Find where the given text appears and provide that cell's center as [x, y] coordinate. 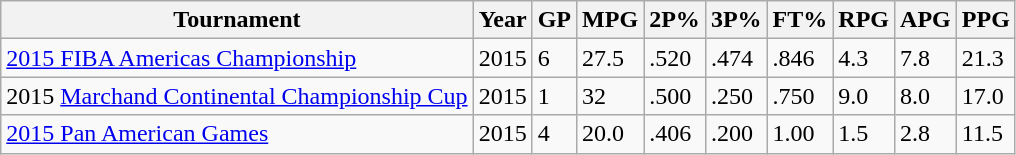
2.8 [926, 134]
32 [610, 96]
2015 Pan American Games [237, 134]
1.00 [800, 134]
.846 [800, 58]
8.0 [926, 96]
1 [554, 96]
GP [554, 20]
20.0 [610, 134]
9.0 [864, 96]
.250 [736, 96]
6 [554, 58]
APG [926, 20]
.406 [675, 134]
Year [502, 20]
.520 [675, 58]
.200 [736, 134]
4 [554, 134]
.750 [800, 96]
1.5 [864, 134]
2015 FIBA Americas Championship [237, 58]
2P% [675, 20]
21.3 [986, 58]
.500 [675, 96]
3P% [736, 20]
27.5 [610, 58]
RPG [864, 20]
4.3 [864, 58]
17.0 [986, 96]
FT% [800, 20]
2015 Marchand Continental Championship Cup [237, 96]
11.5 [986, 134]
7.8 [926, 58]
MPG [610, 20]
.474 [736, 58]
Tournament [237, 20]
PPG [986, 20]
